Search for the cell housing the specified text and yield its (x, y) center coordinate. 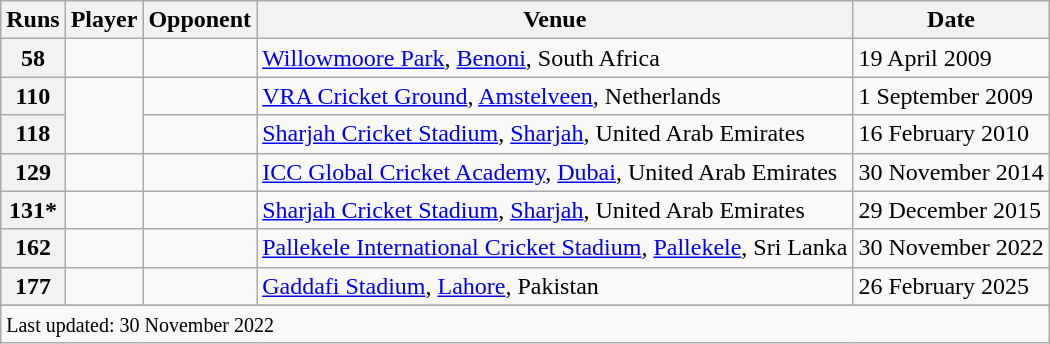
26 February 2025 (951, 286)
129 (33, 172)
162 (33, 248)
30 November 2014 (951, 172)
19 April 2009 (951, 58)
177 (33, 286)
Last updated: 30 November 2022 (525, 324)
Date (951, 20)
1 September 2009 (951, 96)
Willowmoore Park, Benoni, South Africa (555, 58)
Venue (555, 20)
Player (104, 20)
29 December 2015 (951, 210)
Pallekele International Cricket Stadium, Pallekele, Sri Lanka (555, 248)
118 (33, 134)
16 February 2010 (951, 134)
VRA Cricket Ground, Amstelveen, Netherlands (555, 96)
ICC Global Cricket Academy, Dubai, United Arab Emirates (555, 172)
Gaddafi Stadium, Lahore, Pakistan (555, 286)
30 November 2022 (951, 248)
58 (33, 58)
Runs (33, 20)
131* (33, 210)
110 (33, 96)
Opponent (200, 20)
